Provide the [X, Y] coordinate of the cell's center where the given text is located.  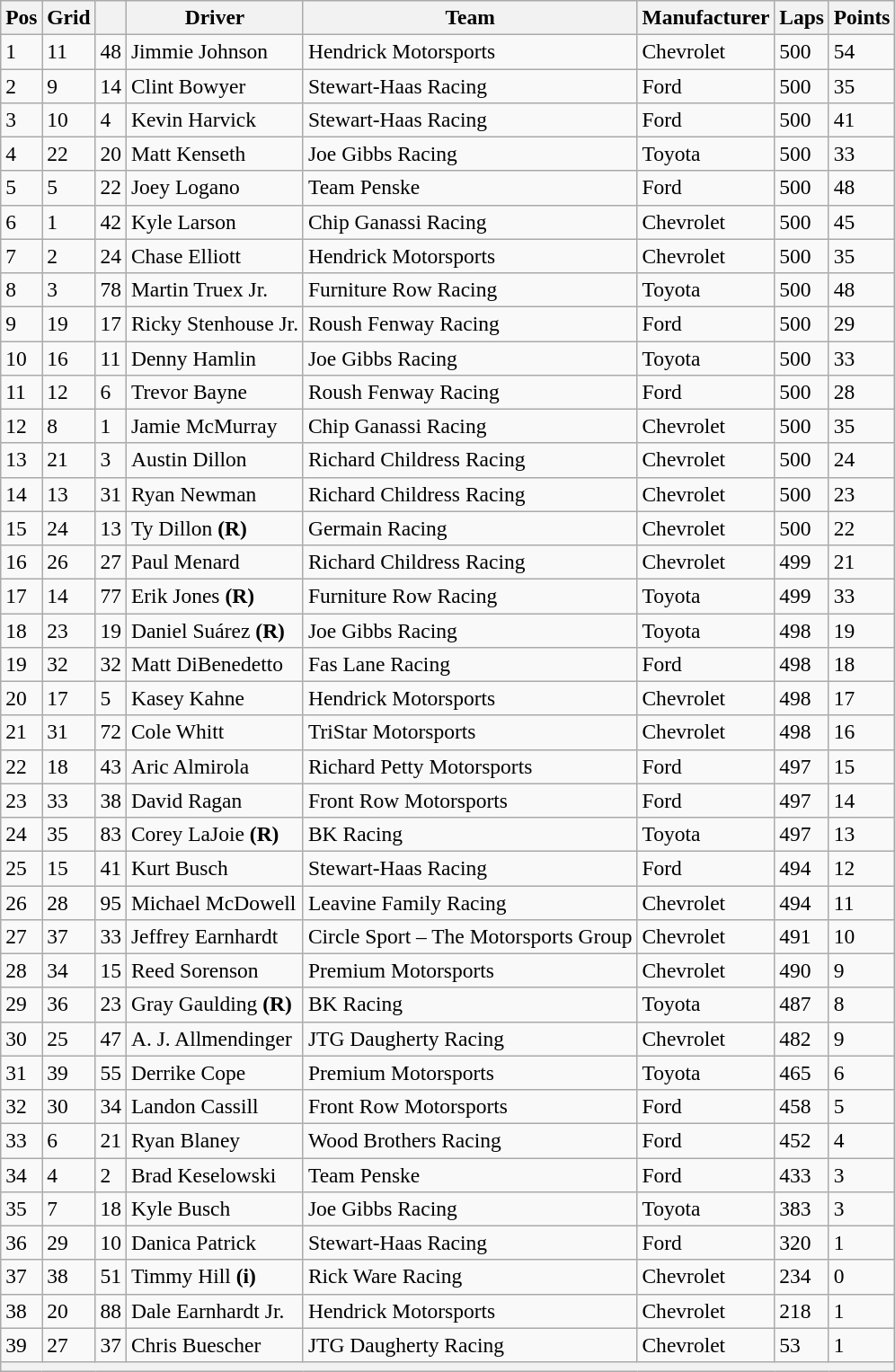
72 [111, 732]
Aric Almirola [214, 766]
78 [111, 289]
490 [802, 970]
David Ragan [214, 801]
Laps [802, 17]
Chris Buescher [214, 1345]
Timmy Hill (i) [214, 1277]
Trevor Bayne [214, 392]
Kyle Larson [214, 222]
487 [802, 1005]
A. J. Allmendinger [214, 1039]
Derrike Cope [214, 1073]
Ryan Blaney [214, 1140]
Landon Cassill [214, 1106]
Joey Logano [214, 188]
47 [111, 1039]
Germain Racing [470, 528]
Grid [68, 17]
Manufacturer [706, 17]
Jimmie Johnson [214, 51]
88 [111, 1311]
Fas Lane Racing [470, 664]
Matt DiBenedetto [214, 664]
Leavine Family Racing [470, 902]
Chase Elliott [214, 256]
Richard Petty Motorsports [470, 766]
Corey LaJoie (R) [214, 834]
218 [802, 1311]
TriStar Motorsports [470, 732]
Ryan Newman [214, 494]
Reed Sorenson [214, 970]
Dale Earnhardt Jr. [214, 1311]
Denny Hamlin [214, 358]
383 [802, 1208]
Michael McDowell [214, 902]
Pos [22, 17]
95 [111, 902]
320 [802, 1243]
Circle Sport – The Motorsports Group [470, 936]
Kyle Busch [214, 1208]
53 [802, 1345]
Cole Whitt [214, 732]
482 [802, 1039]
Wood Brothers Racing [470, 1140]
42 [111, 222]
Points [862, 17]
Rick Ware Racing [470, 1277]
51 [111, 1277]
Matt Kenseth [214, 154]
Team [470, 17]
Ty Dillon (R) [214, 528]
83 [111, 834]
491 [802, 936]
Kurt Busch [214, 868]
465 [802, 1073]
Kasey Kahne [214, 698]
Kevin Harvick [214, 119]
452 [802, 1140]
Jeffrey Earnhardt [214, 936]
45 [862, 222]
77 [111, 596]
43 [111, 766]
458 [802, 1106]
55 [111, 1073]
0 [862, 1277]
Erik Jones (R) [214, 596]
54 [862, 51]
234 [802, 1277]
433 [802, 1174]
Ricky Stenhouse Jr. [214, 323]
Jamie McMurray [214, 426]
Martin Truex Jr. [214, 289]
Paul Menard [214, 562]
Clint Bowyer [214, 85]
Austin Dillon [214, 460]
Danica Patrick [214, 1243]
Brad Keselowski [214, 1174]
Daniel Suárez (R) [214, 630]
Driver [214, 17]
Gray Gaulding (R) [214, 1005]
